Identify which cell holds the provided text, then report its [x, y] central coordinate. 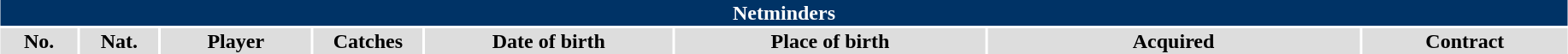
Acquired [1173, 41]
Date of birth [549, 41]
Contract [1465, 41]
Catches [368, 41]
Netminders [783, 13]
No. [39, 41]
Player [236, 41]
Place of birth [830, 41]
Nat. [120, 41]
